Extract the (X, Y) coordinate from the center of the cell holding the provided text.  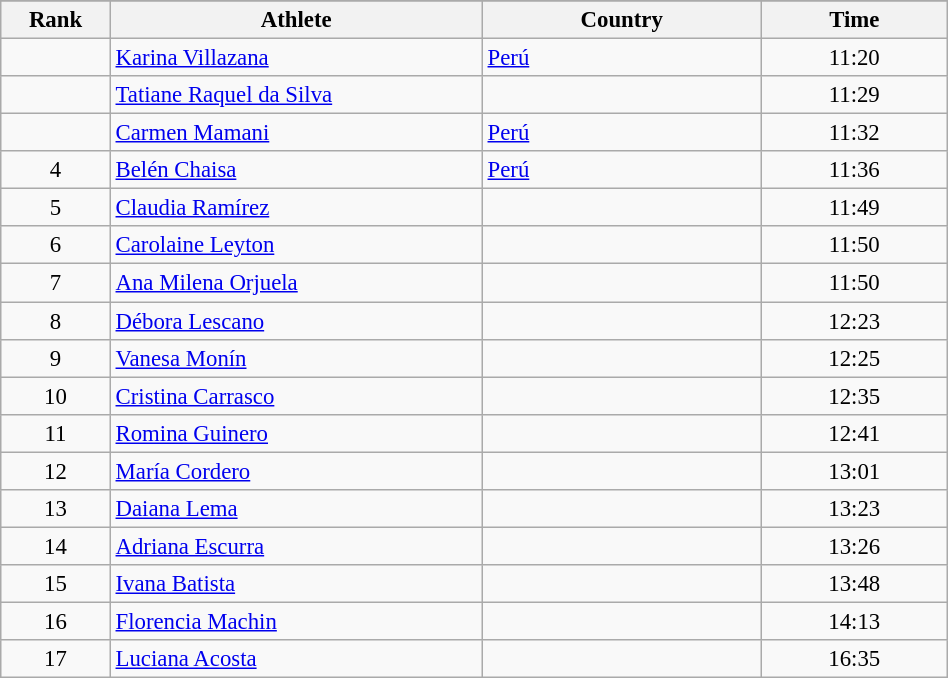
12:41 (854, 433)
Cristina Carrasco (296, 396)
13:26 (854, 546)
11:32 (854, 133)
Time (854, 20)
Country (622, 20)
14:13 (854, 621)
Florencia Machin (296, 621)
11:49 (854, 208)
Débora Lescano (296, 321)
Ana Milena Orjuela (296, 283)
Romina Guinero (296, 433)
17 (56, 659)
Karina Villazana (296, 58)
13:23 (854, 509)
Ivana Batista (296, 584)
7 (56, 283)
Carolaine Leyton (296, 245)
13 (56, 509)
11:29 (854, 95)
4 (56, 170)
11:20 (854, 58)
Adriana Escurra (296, 546)
12:25 (854, 358)
8 (56, 321)
Claudia Ramírez (296, 208)
Luciana Acosta (296, 659)
14 (56, 546)
10 (56, 396)
Belén Chaisa (296, 170)
María Cordero (296, 471)
Rank (56, 20)
Vanesa Monín (296, 358)
Carmen Mamani (296, 133)
Daiana Lema (296, 509)
16 (56, 621)
13:48 (854, 584)
Tatiane Raquel da Silva (296, 95)
9 (56, 358)
12:35 (854, 396)
6 (56, 245)
12 (56, 471)
15 (56, 584)
11 (56, 433)
Athlete (296, 20)
13:01 (854, 471)
5 (56, 208)
12:23 (854, 321)
11:36 (854, 170)
16:35 (854, 659)
